Extract the (x, y) coordinate from the center of the cell holding the provided text.  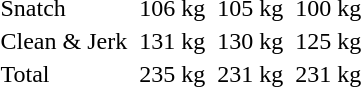
131 kg (172, 41)
130 kg (250, 41)
